Find where the given text appears and provide that cell's center as [x, y] coordinate. 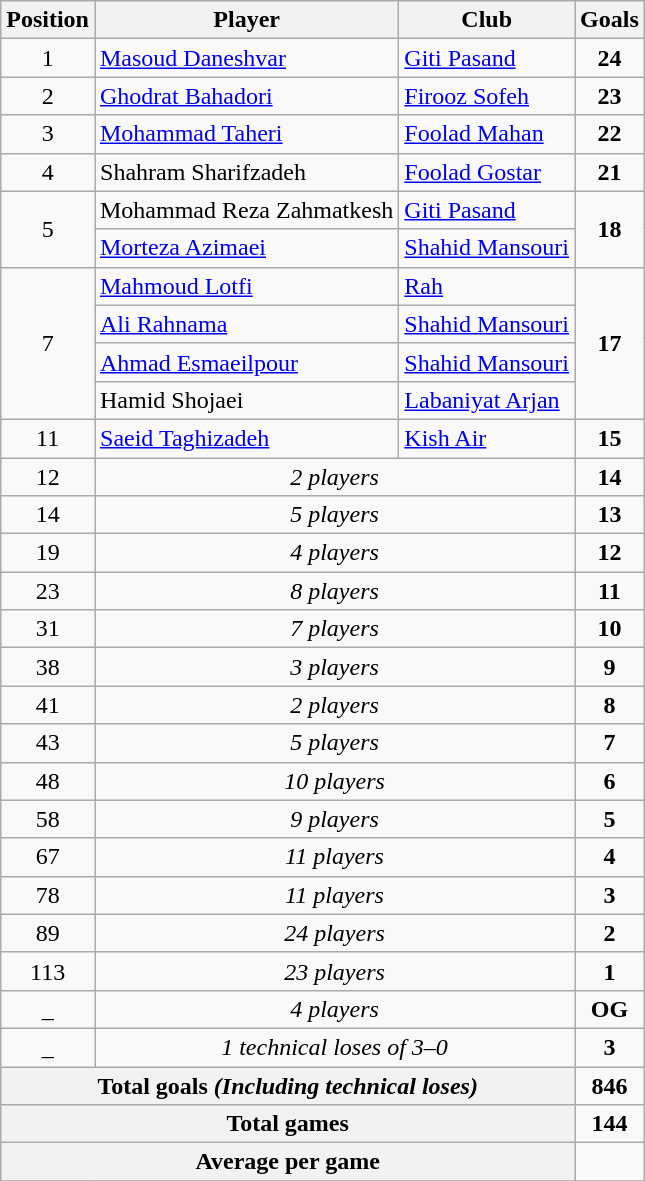
OG [610, 1009]
17 [610, 343]
Ghodrat Bahadori [246, 96]
Club [487, 20]
22 [610, 134]
8 [610, 705]
67 [48, 857]
3 players [334, 667]
7 players [334, 629]
24 [610, 58]
15 [610, 438]
89 [48, 933]
31 [48, 629]
Shahram Sharifzadeh [246, 172]
19 [48, 553]
Mahmoud Lotfi [246, 286]
144 [610, 1124]
Morteza Azimaei [246, 248]
13 [610, 515]
Mohammad Taheri [246, 134]
Kish Air [487, 438]
8 players [334, 591]
21 [610, 172]
10 [610, 629]
23 players [334, 971]
38 [48, 667]
Masoud Daneshvar [246, 58]
Position [48, 20]
43 [48, 743]
Total goals (Including technical loses) [288, 1085]
846 [610, 1085]
1 technical loses of 3–0 [334, 1047]
58 [48, 819]
78 [48, 895]
Saeid Taghizadeh [246, 438]
6 [610, 781]
Mohammad Reza Zahmatkesh [246, 210]
41 [48, 705]
Rah [487, 286]
Labaniyat Arjan [487, 400]
Ali Rahnama [246, 324]
Ahmad Esmaeilpour [246, 362]
113 [48, 971]
24 players [334, 933]
Foolad Mahan [487, 134]
Firooz Sofeh [487, 96]
10 players [334, 781]
48 [48, 781]
Hamid Shojaei [246, 400]
Foolad Gostar [487, 172]
18 [610, 229]
Total games [288, 1124]
9 players [334, 819]
Player [246, 20]
9 [610, 667]
Goals [610, 20]
Average per game [288, 1162]
